Detect which cell encompasses the target text, then output its [X, Y] center coordinate. 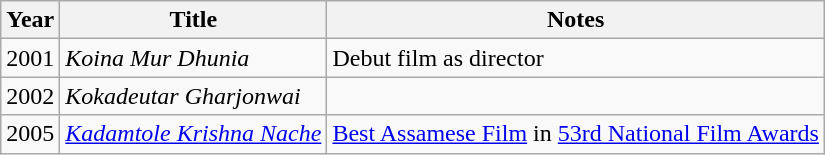
2002 [30, 96]
2005 [30, 134]
Kokadeutar Gharjonwai [194, 96]
Notes [576, 20]
2001 [30, 58]
Debut film as director [576, 58]
Kadamtole Krishna Nache [194, 134]
Best Assamese Film in 53rd National Film Awards [576, 134]
Year [30, 20]
Koina Mur Dhunia [194, 58]
Title [194, 20]
